Return (x, y) of the center of cell containing provided text 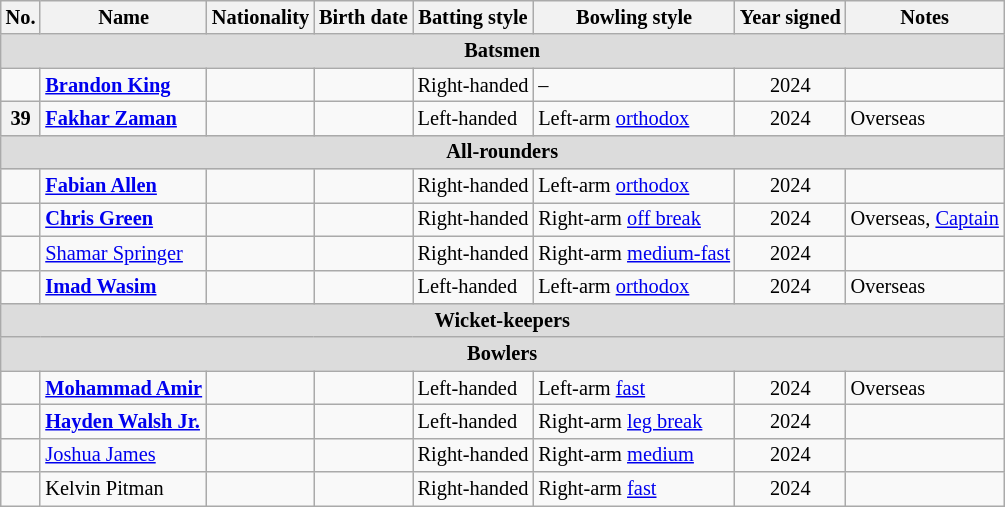
Fakhar Zaman (124, 118)
Name (124, 17)
Right-arm leg break (634, 421)
Right-arm fast (634, 489)
All-rounders (502, 152)
Joshua James (124, 455)
Left-arm fast (634, 388)
– (634, 85)
39 (21, 118)
Bowling style (634, 17)
No. (21, 17)
Batting style (474, 17)
Right-arm off break (634, 219)
Bowlers (502, 354)
Kelvin Pitman (124, 489)
Imad Wasim (124, 287)
Shamar Springer (124, 253)
Brandon King (124, 85)
Nationality (260, 17)
Mohammad Amir (124, 388)
Wicket-keepers (502, 320)
Right-arm medium-fast (634, 253)
Chris Green (124, 219)
Batsmen (502, 51)
Right-arm medium (634, 455)
Overseas, Captain (925, 219)
Hayden Walsh Jr. (124, 421)
Birth date (364, 17)
Year signed (790, 17)
Notes (925, 17)
Fabian Allen (124, 186)
